Output the [X, Y] coordinate of the center of the cell containing the given text.  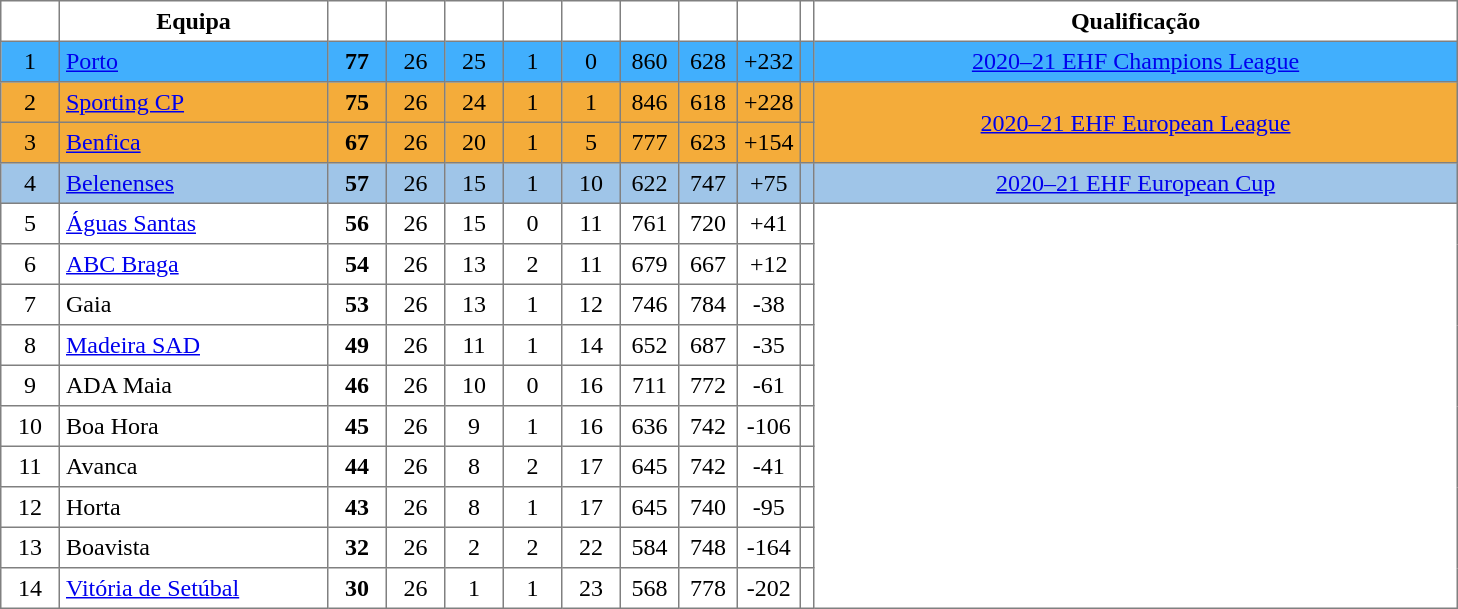
46 [357, 385]
+228 [768, 102]
Vitória de Setúbal [193, 588]
57 [357, 183]
77 [357, 61]
-41 [768, 466]
49 [357, 345]
+12 [768, 264]
2020–21 EHF European Cup [1136, 183]
-38 [768, 304]
32 [357, 547]
45 [357, 426]
Horta [193, 507]
628 [708, 61]
720 [708, 223]
-95 [768, 507]
Madeira SAD [193, 345]
7 [30, 304]
778 [708, 588]
6 [30, 264]
Qualificação [1136, 21]
54 [357, 264]
761 [649, 223]
772 [708, 385]
25 [474, 61]
75 [357, 102]
667 [708, 264]
-106 [768, 426]
30 [357, 588]
+154 [768, 142]
22 [591, 547]
Sporting CP [193, 102]
784 [708, 304]
ADA Maia [193, 385]
636 [649, 426]
-61 [768, 385]
860 [649, 61]
746 [649, 304]
Boavista [193, 547]
-35 [768, 345]
+75 [768, 183]
711 [649, 385]
56 [357, 223]
44 [357, 466]
679 [649, 264]
Gaia [193, 304]
3 [30, 142]
584 [649, 547]
747 [708, 183]
Belenenses [193, 183]
Boa Hora [193, 426]
20 [474, 142]
Benfica [193, 142]
846 [649, 102]
622 [649, 183]
777 [649, 142]
Porto [193, 61]
23 [591, 588]
652 [649, 345]
+41 [768, 223]
4 [30, 183]
2020–21 EHF Champions League [1136, 61]
53 [357, 304]
+232 [768, 61]
Águas Santas [193, 223]
43 [357, 507]
-202 [768, 588]
-164 [768, 547]
687 [708, 345]
618 [708, 102]
Avanca [193, 466]
748 [708, 547]
ABC Braga [193, 264]
740 [708, 507]
67 [357, 142]
2020–21 EHF European League [1136, 122]
Equipa [193, 21]
568 [649, 588]
623 [708, 142]
24 [474, 102]
